From the cell containing the given text, extract its center point as [x, y] coordinate. 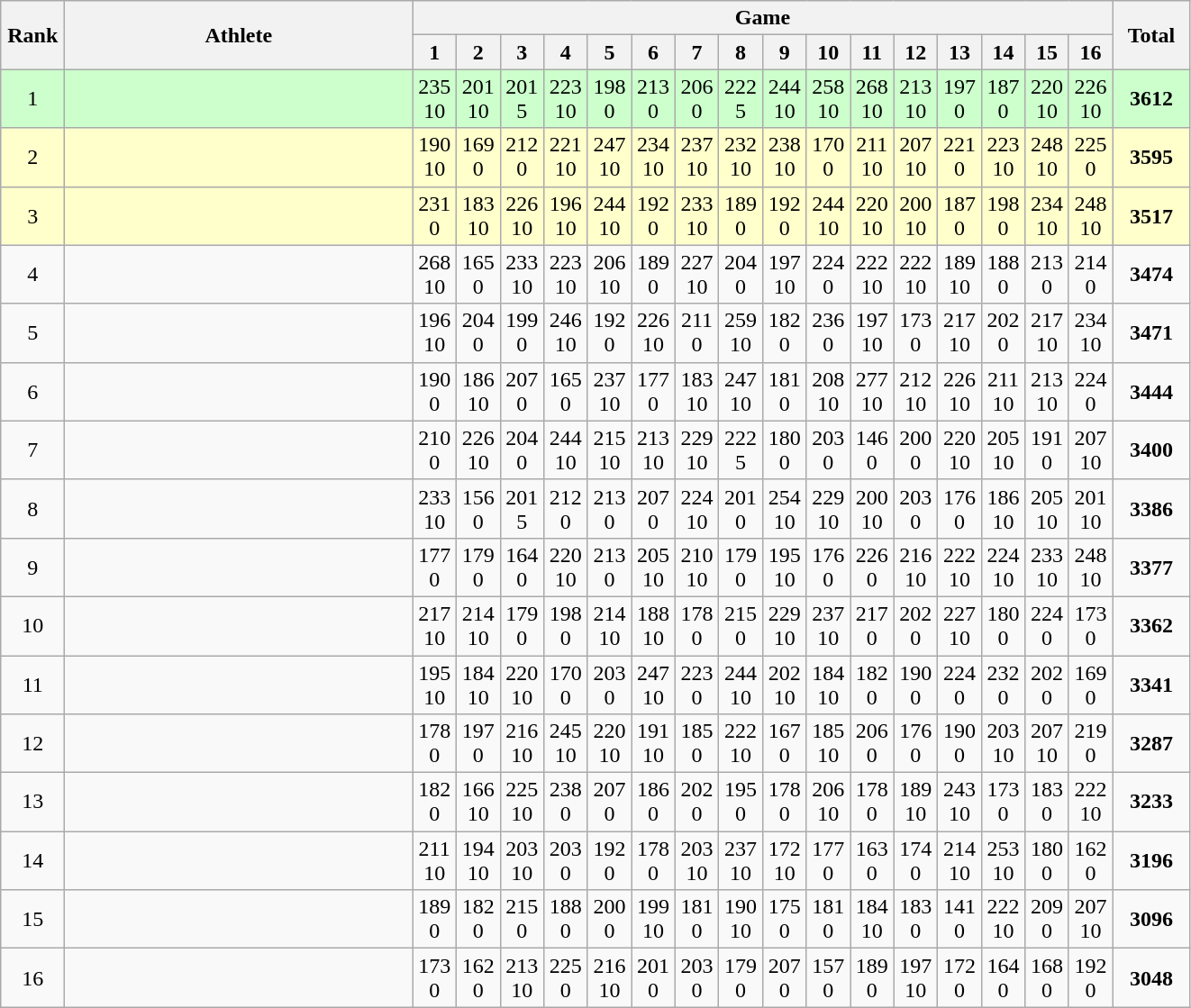
2230 [697, 685]
23210 [741, 157]
2170 [872, 625]
1560 [477, 508]
3287 [1151, 744]
1720 [960, 978]
Total [1151, 35]
3341 [1151, 685]
1850 [697, 744]
3096 [1151, 919]
1910 [1047, 450]
Game [762, 18]
25810 [829, 99]
2320 [1004, 685]
1570 [829, 978]
2190 [1090, 744]
24610 [566, 333]
19110 [654, 744]
3612 [1151, 99]
2360 [829, 333]
25310 [1004, 861]
21010 [697, 568]
2140 [1090, 274]
18510 [829, 744]
22510 [523, 802]
24510 [566, 744]
3233 [1151, 802]
22110 [566, 157]
1750 [784, 919]
3400 [1151, 450]
19410 [477, 861]
2380 [566, 802]
3362 [1151, 625]
20210 [784, 685]
3471 [1151, 333]
1860 [654, 802]
2260 [872, 568]
3377 [1151, 568]
18810 [654, 625]
1680 [1047, 978]
2100 [434, 450]
2310 [434, 216]
3386 [1151, 508]
3444 [1151, 391]
21510 [609, 450]
1990 [523, 333]
3517 [1151, 216]
17210 [784, 861]
Rank [32, 35]
3196 [1151, 861]
1740 [915, 861]
2090 [1047, 919]
16610 [477, 802]
2110 [697, 333]
2210 [960, 157]
23510 [434, 99]
23810 [784, 157]
1950 [741, 802]
27710 [872, 391]
3048 [1151, 978]
20810 [829, 391]
25410 [784, 508]
25910 [741, 333]
1410 [960, 919]
21210 [915, 391]
24310 [960, 802]
1630 [872, 861]
1460 [872, 450]
1670 [784, 744]
19910 [654, 919]
3474 [1151, 274]
Athlete [239, 35]
3595 [1151, 157]
